Detect which cell encompasses the target text, then output its [X, Y] center coordinate. 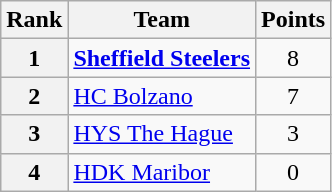
4 [34, 172]
Team [162, 20]
Points [294, 20]
HYS The Hague [162, 134]
7 [294, 96]
Rank [34, 20]
Sheffield Steelers [162, 58]
0 [294, 172]
HDK Maribor [162, 172]
HC Bolzano [162, 96]
8 [294, 58]
2 [34, 96]
1 [34, 58]
